Return the [X, Y] coordinate for the center point of the cell that contains the specified text.  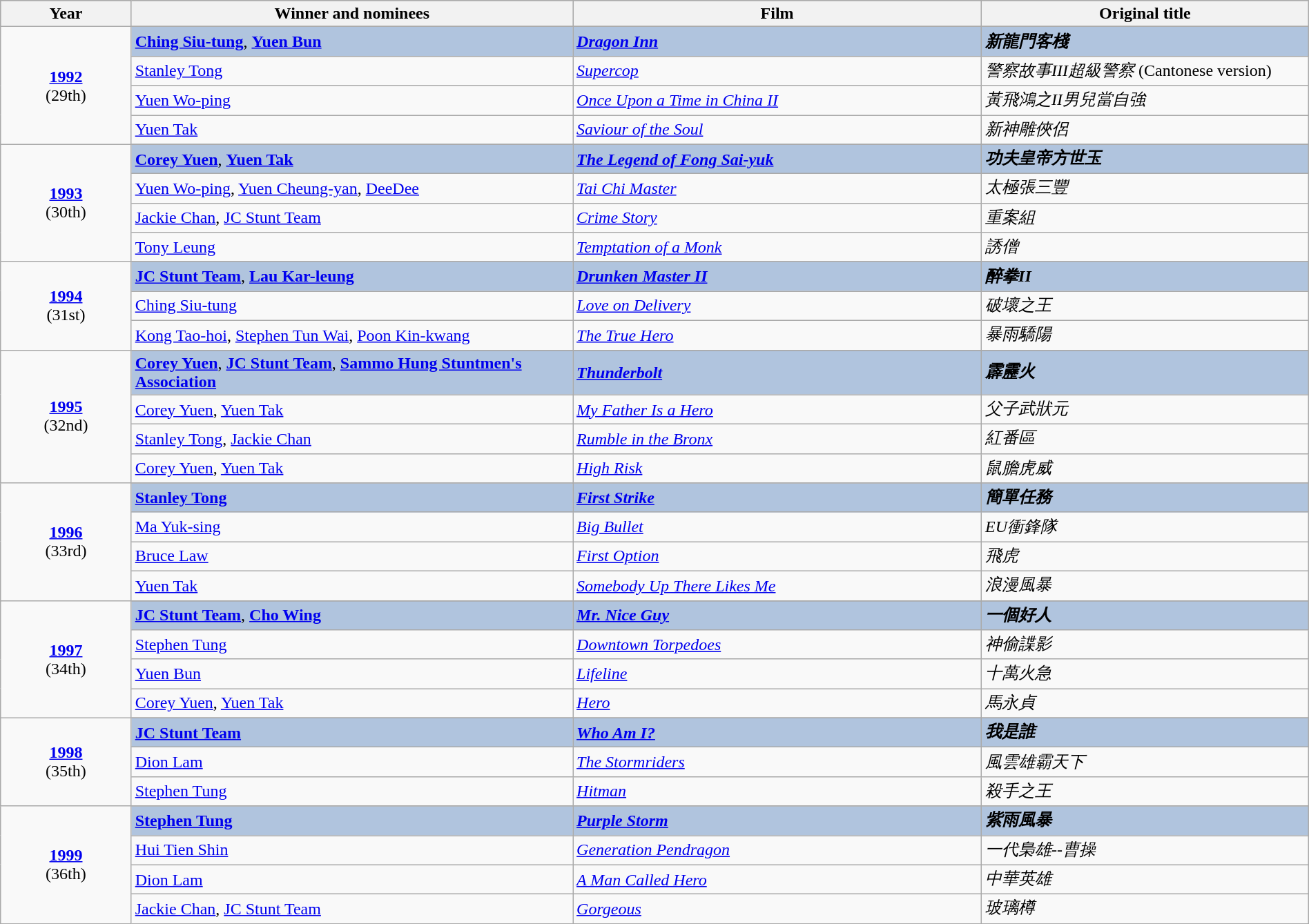
Dragon Inn [777, 41]
Temptation of a Monk [777, 247]
我是誰 [1145, 733]
醉拳II [1145, 276]
Purple Storm [777, 821]
黃飛鴻之II男兒當自強 [1145, 101]
警察故事III超級警察 (Cantonese version) [1145, 70]
Tai Chi Master [777, 189]
殺手之王 [1145, 791]
Ching Siu-tung, Yuen Bun [352, 41]
Rumble in the Bronx [777, 439]
1996(33rd) [66, 542]
重案組 [1145, 218]
Hero [777, 704]
Generation Pendragon [777, 850]
Tony Leung [352, 247]
太極張三豐 [1145, 189]
JC Stunt Team, Cho Wing [352, 616]
1999(36th) [66, 865]
Somebody Up There Likes Me [777, 585]
Who Am I? [777, 733]
馬永貞 [1145, 704]
十萬火急 [1145, 674]
鼠膽虎威 [1145, 468]
1998(35th) [66, 762]
Hui Tien Shin [352, 850]
1993(30th) [66, 203]
Yuen Wo-ping [352, 101]
誘僧 [1145, 247]
First Strike [777, 498]
Hitman [777, 791]
Original title [1145, 14]
一代梟雄--曹操 [1145, 850]
霹靂火 [1145, 373]
飛虎 [1145, 556]
1997(34th) [66, 659]
玻璃樽 [1145, 910]
一個好人 [1145, 616]
My Father Is a Hero [777, 410]
紫雨風暴 [1145, 821]
Once Upon a Time in China II [777, 101]
1992(29th) [66, 86]
Yuen Bun [352, 674]
Bruce Law [352, 556]
Winner and nominees [352, 14]
1994(31st) [66, 306]
風雲雄霸天下 [1145, 762]
The True Hero [777, 335]
中華英雄 [1145, 879]
簡單任務 [1145, 498]
Crime Story [777, 218]
Drunken Master II [777, 276]
Ching Siu-tung [352, 306]
暴雨驕陽 [1145, 335]
Big Bullet [777, 527]
Ma Yuk-sing [352, 527]
神偷諜影 [1145, 645]
Lifeline [777, 674]
Thunderbolt [777, 373]
浪漫風暴 [1145, 585]
High Risk [777, 468]
Supercop [777, 70]
Gorgeous [777, 910]
Corey Yuen, JC Stunt Team, Sammo Hung Stuntmen's Association [352, 373]
A Man Called Hero [777, 879]
Saviour of the Soul [777, 130]
Downtown Torpedoes [777, 645]
The Legend of Fong Sai-yuk [777, 159]
父子武狀元 [1145, 410]
Mr. Nice Guy [777, 616]
EU衝鋒隊 [1145, 527]
Stanley Tong, Jackie Chan [352, 439]
Year [66, 14]
JC Stunt Team [352, 733]
新龍門客棧 [1145, 41]
Yuen Wo-ping, Yuen Cheung-yan, DeeDee [352, 189]
First Option [777, 556]
Kong Tao-hoi, Stephen Tun Wai, Poon Kin-kwang [352, 335]
新神雕俠侶 [1145, 130]
破壞之王 [1145, 306]
Love on Delivery [777, 306]
Film [777, 14]
功夫皇帝方世玉 [1145, 159]
1995(32nd) [66, 417]
紅番區 [1145, 439]
The Stormriders [777, 762]
JC Stunt Team, Lau Kar-leung [352, 276]
